Return the (X, Y) coordinate for the center point of the cell that contains the specified text.  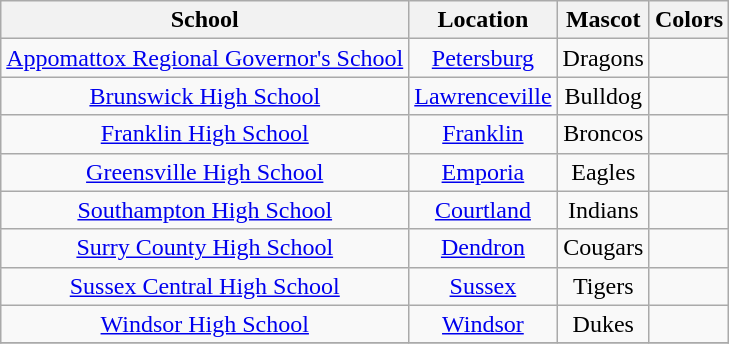
Dukes (603, 324)
Bulldog (603, 96)
Southampton High School (205, 210)
Mascot (603, 20)
School (205, 20)
Appomattox Regional Governor's School (205, 58)
Dragons (603, 58)
Windsor (483, 324)
Tigers (603, 286)
Windsor High School (205, 324)
Courtland (483, 210)
Indians (603, 210)
Lawrenceville (483, 96)
Franklin High School (205, 134)
Colors (688, 20)
Petersburg (483, 58)
Brunswick High School (205, 96)
Broncos (603, 134)
Emporia (483, 172)
Sussex (483, 286)
Greensville High School (205, 172)
Eagles (603, 172)
Franklin (483, 134)
Surry County High School (205, 248)
Sussex Central High School (205, 286)
Cougars (603, 248)
Dendron (483, 248)
Location (483, 20)
